Scan for the cell matching the given text and deliver its [x, y] coordinate at center. 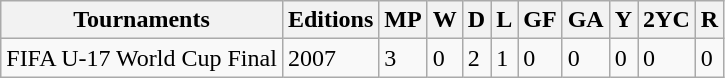
Editions [330, 20]
Tournaments [142, 20]
2007 [330, 58]
2 [476, 58]
Y [623, 20]
R [709, 20]
D [476, 20]
FIFA U-17 World Cup Final [142, 58]
W [444, 20]
GA [586, 20]
MP [403, 20]
3 [403, 58]
L [504, 20]
GF [540, 20]
1 [504, 58]
2YC [667, 20]
